Identify which cell holds the provided text, then report its [X, Y] central coordinate. 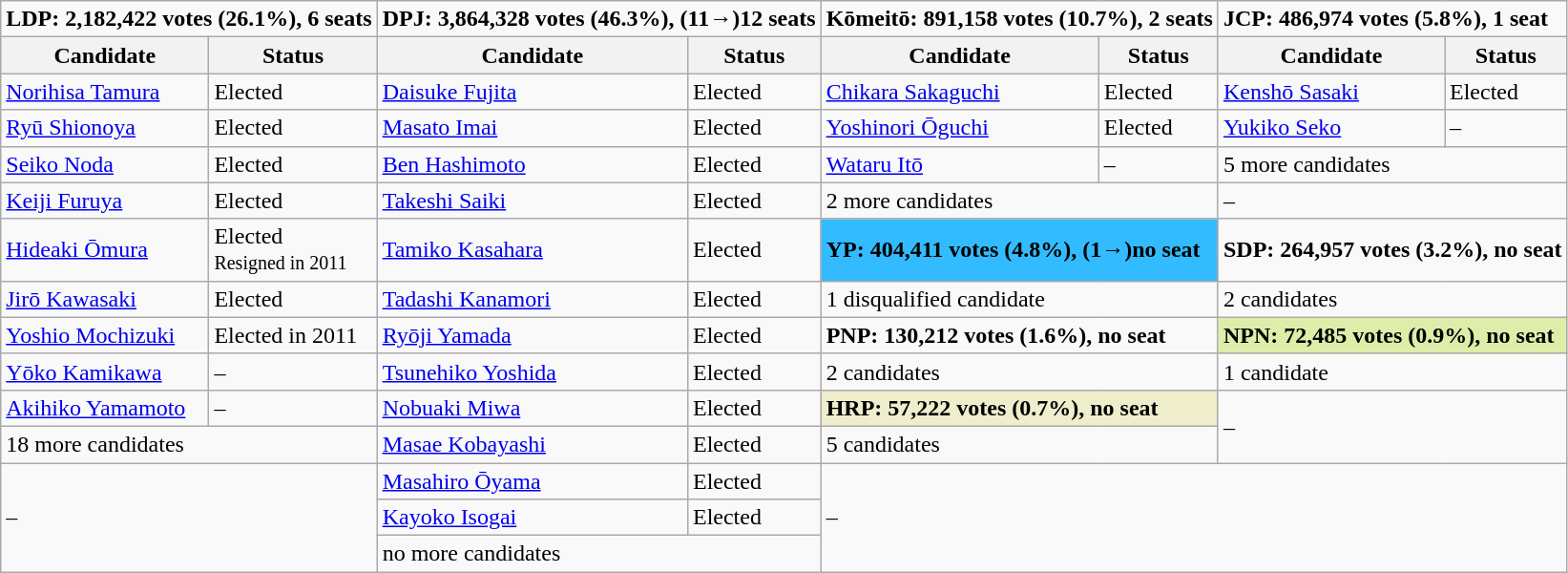
Elected in 2011 [293, 335]
5 candidates [1019, 444]
1 candidate [1392, 371]
2 more candidates [1019, 201]
Ben Hashimoto [533, 164]
Kenshō Sasaki [1330, 92]
Akihiko Yamamoto [105, 408]
JCP: 486,974 votes (5.8%), 1 seat [1392, 19]
Ryōji Yamada [533, 335]
ElectedResigned in 2011 [293, 250]
18 more candidates [189, 444]
Nobuaki Miwa [533, 408]
NPN: 72,485 votes (0.9%), no seat [1392, 335]
PNP: 130,212 votes (1.6%), no seat [1019, 335]
Yōko Kamikawa [105, 371]
Masae Kobayashi [533, 444]
Chikara Sakaguchi [960, 92]
Daisuke Fujita [533, 92]
Yoshinori Ōguchi [960, 128]
5 more candidates [1392, 164]
LDP: 2,182,422 votes (26.1%), 6 seats [189, 19]
Tamiko Kasahara [533, 250]
Kayoko Isogai [533, 518]
Masato Imai [533, 128]
Kōmeitō: 891,158 votes (10.7%), 2 seats [1019, 19]
Tsunehiko Yoshida [533, 371]
YP: 404,411 votes (4.8%), (1→)no seat [1019, 250]
Norihisa Tamura [105, 92]
Jirō Kawasaki [105, 299]
SDP: 264,957 votes (3.2%), no seat [1392, 250]
Seiko Noda [105, 164]
1 disqualified candidate [1019, 299]
Yukiko Seko [1330, 128]
Keiji Furuya [105, 201]
Yoshio Mochizuki [105, 335]
no more candidates [599, 554]
Takeshi Saiki [533, 201]
Hideaki Ōmura [105, 250]
Tadashi Kanamori [533, 299]
Masahiro Ōyama [533, 480]
DPJ: 3,864,328 votes (46.3%), (11→)12 seats [599, 19]
Wataru Itō [960, 164]
Ryū Shionoya [105, 128]
HRP: 57,222 votes (0.7%), no seat [1019, 408]
